Determine the [x, y] coordinate at the center of the cell enclosing the given text.  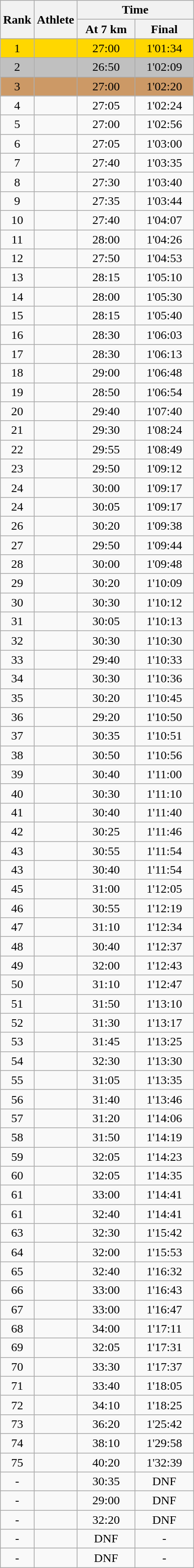
65 [17, 1271]
29:55 [106, 449]
33 [17, 660]
63 [17, 1233]
59 [17, 1156]
1'11:40 [164, 812]
40:20 [106, 1463]
31:30 [106, 1023]
34 [17, 679]
54 [17, 1061]
1'14:06 [164, 1118]
27:30 [106, 182]
1'04:07 [164, 220]
45 [17, 889]
1'12:37 [164, 946]
28 [17, 564]
10 [17, 220]
51 [17, 1004]
1'10:45 [164, 698]
71 [17, 1386]
1'15:53 [164, 1252]
1'03:35 [164, 163]
1'13:35 [164, 1080]
Rank [17, 20]
1'13:17 [164, 1023]
72 [17, 1405]
1'13:25 [164, 1042]
6 [17, 144]
1 [17, 48]
3 [17, 86]
1'12:05 [164, 889]
17 [17, 354]
74 [17, 1443]
1'06:54 [164, 392]
26:50 [106, 67]
47 [17, 927]
26 [17, 526]
1'06:13 [164, 354]
34:10 [106, 1405]
48 [17, 946]
1'16:43 [164, 1290]
28:50 [106, 392]
9 [17, 201]
57 [17, 1118]
1'10:51 [164, 736]
40 [17, 793]
55 [17, 1080]
36:20 [106, 1424]
7 [17, 163]
31:45 [106, 1042]
20 [17, 411]
5 [17, 125]
67 [17, 1309]
58 [17, 1137]
1'13:10 [164, 1004]
41 [17, 812]
1'03:00 [164, 144]
36 [17, 717]
60 [17, 1176]
1'09:48 [164, 564]
37 [17, 736]
13 [17, 278]
1'14:23 [164, 1156]
53 [17, 1042]
1'06:48 [164, 373]
49 [17, 966]
29:30 [106, 430]
30:50 [106, 755]
8 [17, 182]
1'10:30 [164, 641]
38:10 [106, 1443]
Athlete [56, 20]
1'13:30 [164, 1061]
1'12:43 [164, 966]
1'11:00 [164, 774]
1'10:33 [164, 660]
1'17:31 [164, 1348]
11 [17, 239]
27:35 [106, 201]
1'11:46 [164, 831]
1'12:34 [164, 927]
70 [17, 1367]
29:20 [106, 717]
1'13:46 [164, 1099]
56 [17, 1099]
30 [17, 602]
75 [17, 1463]
1'09:12 [164, 468]
1'07:40 [164, 411]
31:40 [106, 1099]
27:50 [106, 259]
1'05:30 [164, 297]
21 [17, 430]
31:00 [106, 889]
14 [17, 297]
42 [17, 831]
1'02:20 [164, 86]
16 [17, 335]
22 [17, 449]
27 [17, 545]
1'09:44 [164, 545]
1'05:10 [164, 278]
1'04:53 [164, 259]
1'08:24 [164, 430]
32 [17, 641]
1'01:34 [164, 48]
15 [17, 316]
52 [17, 1023]
64 [17, 1252]
39 [17, 774]
2 [17, 67]
1'12:19 [164, 908]
19 [17, 392]
1'08:49 [164, 449]
32:20 [106, 1520]
1'05:40 [164, 316]
46 [17, 908]
1'04:26 [164, 239]
31 [17, 622]
1'16:32 [164, 1271]
1'25:42 [164, 1424]
1'18:05 [164, 1386]
1'11:10 [164, 793]
1'09:38 [164, 526]
1'10:36 [164, 679]
23 [17, 468]
68 [17, 1329]
1'10:09 [164, 583]
1'17:37 [164, 1367]
31:20 [106, 1118]
1'03:40 [164, 182]
1'12:47 [164, 985]
1'10:56 [164, 755]
1'17:11 [164, 1329]
35 [17, 698]
31:05 [106, 1080]
1'14:35 [164, 1176]
18 [17, 373]
1'16:47 [164, 1309]
38 [17, 755]
1'10:13 [164, 622]
1'02:56 [164, 125]
1'29:58 [164, 1443]
33:40 [106, 1386]
Time [135, 10]
29 [17, 583]
Final [164, 29]
1'32:39 [164, 1463]
66 [17, 1290]
At 7 km [106, 29]
1'15:42 [164, 1233]
1'10:12 [164, 602]
1'02:09 [164, 67]
1'10:50 [164, 717]
69 [17, 1348]
4 [17, 105]
1'14:19 [164, 1137]
1'02:24 [164, 105]
73 [17, 1424]
1'06:03 [164, 335]
30:25 [106, 831]
50 [17, 985]
34:00 [106, 1329]
33:30 [106, 1367]
1'03:44 [164, 201]
12 [17, 259]
1'18:25 [164, 1405]
